Return (X, Y) of the center of cell containing provided text 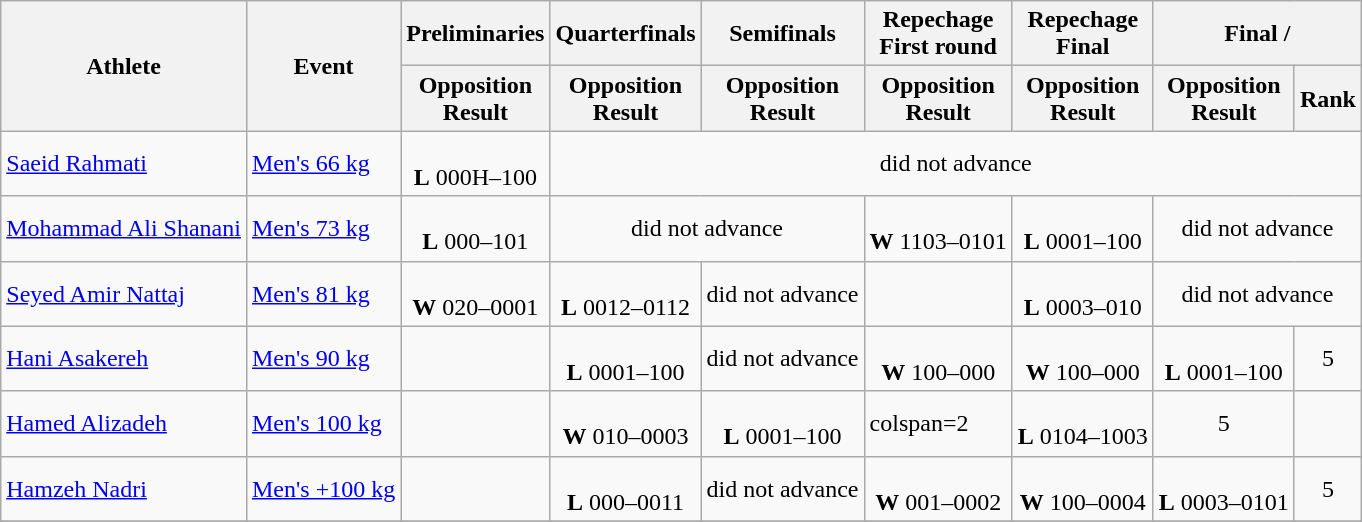
W 020–0001 (476, 294)
L 000H–100 (476, 164)
L 000–101 (476, 228)
W 1103–0101 (938, 228)
Hani Asakereh (124, 358)
L 000–0011 (626, 488)
Final / (1257, 34)
RepechageFirst round (938, 34)
Men's +100 kg (323, 488)
Seyed Amir Nattaj (124, 294)
Men's 90 kg (323, 358)
L 0104–1003 (1082, 424)
L 0012–0112 (626, 294)
L 0003–010 (1082, 294)
Quarterfinals (626, 34)
Hamed Alizadeh (124, 424)
Preliminaries (476, 34)
Men's 100 kg (323, 424)
Hamzeh Nadri (124, 488)
L 0003–0101 (1224, 488)
W 001–0002 (938, 488)
RepechageFinal (1082, 34)
Event (323, 66)
W 100–0004 (1082, 488)
colspan=2 (938, 424)
W 010–0003 (626, 424)
Men's 81 kg (323, 294)
Saeid Rahmati (124, 164)
Athlete (124, 66)
Semifinals (782, 34)
Men's 66 kg (323, 164)
Rank (1328, 98)
Mohammad Ali Shanani (124, 228)
Men's 73 kg (323, 228)
